Find where the given text appears and provide that cell's center as (X, Y) coordinate. 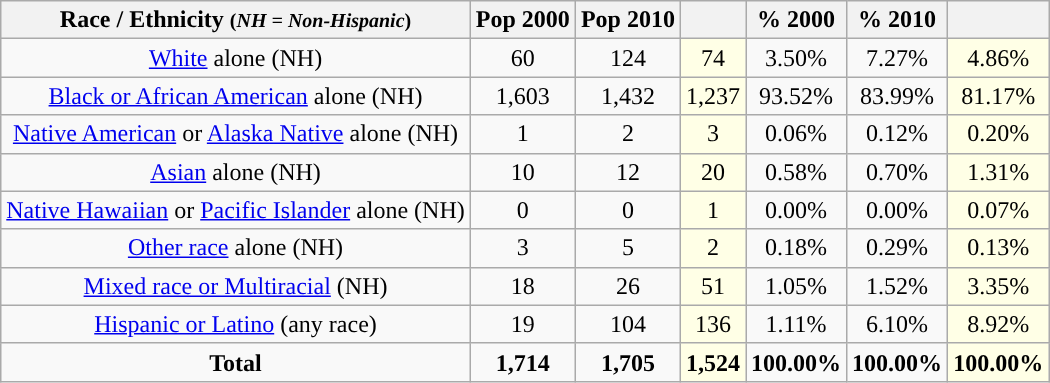
3.50% (796, 58)
0.07% (998, 210)
1,432 (628, 96)
0.20% (998, 134)
1,714 (522, 362)
% 2000 (796, 20)
Pop 2000 (522, 20)
6.10% (898, 324)
1.31% (998, 172)
Native American or Alaska Native alone (NH) (236, 134)
5 (628, 248)
20 (712, 172)
26 (628, 286)
7.27% (898, 58)
74 (712, 58)
0.70% (898, 172)
8.92% (998, 324)
0.29% (898, 248)
Total (236, 362)
1.05% (796, 286)
51 (712, 286)
0.12% (898, 134)
0.13% (998, 248)
Race / Ethnicity (NH = Non-Hispanic) (236, 20)
60 (522, 58)
12 (628, 172)
Mixed race or Multiracial (NH) (236, 286)
81.17% (998, 96)
1,524 (712, 362)
0.06% (796, 134)
White alone (NH) (236, 58)
% 2010 (898, 20)
1,705 (628, 362)
18 (522, 286)
Pop 2010 (628, 20)
10 (522, 172)
93.52% (796, 96)
1.11% (796, 324)
136 (712, 324)
83.99% (898, 96)
0.18% (796, 248)
Hispanic or Latino (any race) (236, 324)
Asian alone (NH) (236, 172)
0.58% (796, 172)
1,603 (522, 96)
Native Hawaiian or Pacific Islander alone (NH) (236, 210)
Black or African American alone (NH) (236, 96)
3.35% (998, 286)
4.86% (998, 58)
1,237 (712, 96)
Other race alone (NH) (236, 248)
124 (628, 58)
19 (522, 324)
1.52% (898, 286)
104 (628, 324)
